From the cell containing the given text, extract its center point as [X, Y] coordinate. 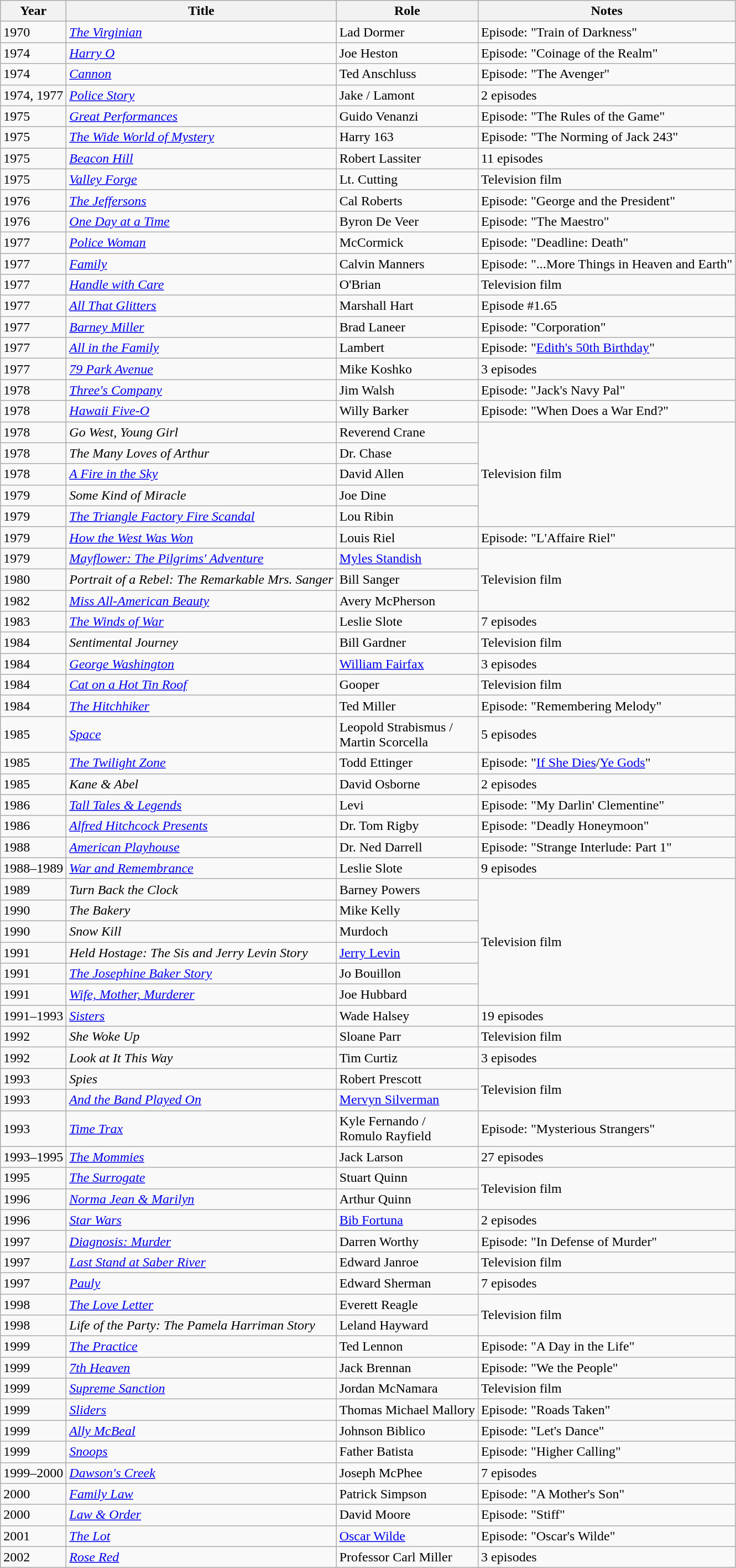
Todd Ettinger [407, 763]
Cal Roberts [407, 200]
Sentimental Journey [201, 643]
William Fairfax [407, 664]
The Jeffersons [201, 200]
Myles Standish [407, 558]
1988 [33, 847]
She Woke Up [201, 1037]
Jerry Levin [407, 952]
Darren Worthy [407, 1241]
Last Stand at Saber River [201, 1262]
Life of the Party: The Pamela Harriman Story [201, 1326]
Louis Riel [407, 537]
Supreme Sanction [201, 1389]
Ted Miller [407, 706]
2002 [33, 1557]
Rose Red [201, 1557]
Joe Hubbard [407, 995]
Edward Sherman [407, 1283]
Some Kind of Miracle [201, 495]
Ally McBeal [201, 1431]
Leland Hayward [407, 1326]
1983 [33, 622]
Sloane Parr [407, 1037]
Episode: "Oscar's Wilde" [606, 1536]
1995 [33, 1178]
And the Band Played On [201, 1100]
5 episodes [606, 735]
The Lot [201, 1536]
Episode: "Roads Taken" [606, 1410]
The Virginian [201, 32]
1999–2000 [33, 1473]
Murdoch [407, 931]
Calvin Manners [407, 264]
Police Woman [201, 242]
Joe Heston [407, 53]
Arthur Quinn [407, 1199]
Pauly [201, 1283]
Tall Tales & Legends [201, 805]
Miss All-American Beauty [201, 600]
Episode: "We the People" [606, 1368]
Episode: "Higher Calling" [606, 1452]
Role [407, 11]
Jack Brennan [407, 1368]
Title [201, 11]
Lt. Cutting [407, 179]
27 episodes [606, 1157]
Time Trax [201, 1129]
Oscar Wilde [407, 1536]
All in the Family [201, 348]
David Osborne [407, 784]
All That Glitters [201, 306]
Episode: "Stiff" [606, 1515]
The Love Letter [201, 1304]
1980 [33, 579]
Professor Carl Miller [407, 1557]
Episode: "A Mother's Son" [606, 1494]
Stuart Quinn [407, 1178]
Joe Dine [407, 495]
Bill Gardner [407, 643]
Patrick Simpson [407, 1494]
Hawaii Five-O [201, 411]
Willy Barker [407, 411]
1991–1993 [33, 1016]
Mervyn Silverman [407, 1100]
2001 [33, 1536]
One Day at a Time [201, 221]
Star Wars [201, 1220]
Year [33, 11]
1988–1989 [33, 868]
War and Remembrance [201, 868]
19 episodes [606, 1016]
Edward Janroe [407, 1262]
Guido Venanzi [407, 116]
The Many Loves of Arthur [201, 453]
Look at It This Way [201, 1058]
Thomas Michael Mallory [407, 1410]
Marshall Hart [407, 306]
Spies [201, 1079]
Notes [606, 11]
Cannon [201, 74]
Brad Laneer [407, 327]
O'Brian [407, 285]
Lou Ribin [407, 516]
Episode: "The Norming of Jack 243" [606, 137]
Jake / Lamont [407, 95]
Snoops [201, 1452]
Episode: "Deadly Honeymoon" [606, 826]
Kyle Fernando /Romulo Rayfield [407, 1129]
Episode: "Remembering Melody" [606, 706]
Avery McPherson [407, 600]
Episode: "My Darlin' Clementine" [606, 805]
Jo Bouillon [407, 974]
The Winds of War [201, 622]
Johnson Biblico [407, 1431]
Episode: "...More Things in Heaven and Earth" [606, 264]
Sisters [201, 1016]
Three's Company [201, 390]
Episode: "Mysterious Strangers" [606, 1129]
Mike Kelly [407, 910]
The Wide World of Mystery [201, 137]
The Practice [201, 1347]
Handle with Care [201, 285]
Held Hostage: The Sis and Jerry Levin Story [201, 952]
Robert Lassiter [407, 158]
Police Story [201, 95]
Father Batista [407, 1452]
David Allen [407, 474]
79 Park Avenue [201, 369]
Episode: "When Does a War End?" [606, 411]
Turn Back the Clock [201, 889]
The Mommies [201, 1157]
Valley Forge [201, 179]
Episode: "If She Dies/Ye Gods" [606, 763]
Sliders [201, 1410]
Episode: "The Rules of the Game" [606, 116]
Jim Walsh [407, 390]
The Triangle Factory Fire Scandal [201, 516]
The Hitchhiker [201, 706]
A Fire in the Sky [201, 474]
Diagnosis: Murder [201, 1241]
Mayflower: The Pilgrims' Adventure [201, 558]
Wade Halsey [407, 1016]
Episode: "Strange Interlude: Part 1" [606, 847]
Episode: "Coinage of the Realm" [606, 53]
The Twilight Zone [201, 763]
Ted Lennon [407, 1347]
Byron De Veer [407, 221]
Kane & Abel [201, 784]
Family [201, 264]
Reverend Crane [407, 432]
Bill Sanger [407, 579]
How the West Was Won [201, 537]
Barney Miller [201, 327]
Gooper [407, 685]
9 episodes [606, 868]
The Surrogate [201, 1178]
Episode: "Jack's Navy Pal" [606, 390]
Episode #1.65 [606, 306]
7th Heaven [201, 1368]
David Moore [407, 1515]
Dr. Tom Rigby [407, 826]
Go West, Young Girl [201, 432]
1974, 1977 [33, 95]
1970 [33, 32]
Barney Powers [407, 889]
Jordan McNamara [407, 1389]
Leopold Strabismus /Martin Scorcella [407, 735]
The Bakery [201, 910]
Episode: "L'Affaire Riel" [606, 537]
Dawson's Creek [201, 1473]
Harry 163 [407, 137]
1989 [33, 889]
Episode: "The Avenger" [606, 74]
Episode: "Corporation" [606, 327]
The Josephine Baker Story [201, 974]
Tim Curtiz [407, 1058]
Levi [407, 805]
Bib Fortuna [407, 1220]
Jack Larson [407, 1157]
Wife, Mother, Murderer [201, 995]
Lambert [407, 348]
Episode: "Let's Dance" [606, 1431]
Norma Jean & Marilyn [201, 1199]
Snow Kill [201, 931]
Ted Anschluss [407, 74]
Episode: "George and the President" [606, 200]
Episode: "A Day in the Life" [606, 1347]
American Playhouse [201, 847]
11 episodes [606, 158]
Space [201, 735]
Alfred Hitchcock Presents [201, 826]
Lad Dormer [407, 32]
Episode: "The Maestro" [606, 221]
Family Law [201, 1494]
George Washington [201, 664]
Episode: "Deadline: Death" [606, 242]
Joseph McPhee [407, 1473]
Law & Order [201, 1515]
Robert Prescott [407, 1079]
Episode: "In Defense of Murder" [606, 1241]
Mike Koshko [407, 369]
Cat on a Hot Tin Roof [201, 685]
Dr. Chase [407, 453]
Harry O [201, 53]
1982 [33, 600]
Portrait of a Rebel: The Remarkable Mrs. Sanger [201, 579]
Episode: "Edith's 50th Birthday" [606, 348]
Dr. Ned Darrell [407, 847]
Everett Reagle [407, 1304]
McCormick [407, 242]
Episode: "Train of Darkness" [606, 32]
Great Performances [201, 116]
1993–1995 [33, 1157]
Beacon Hill [201, 158]
